Pinpoint the cell where the given text exists, returning its (X, Y) midpoint coordinate. 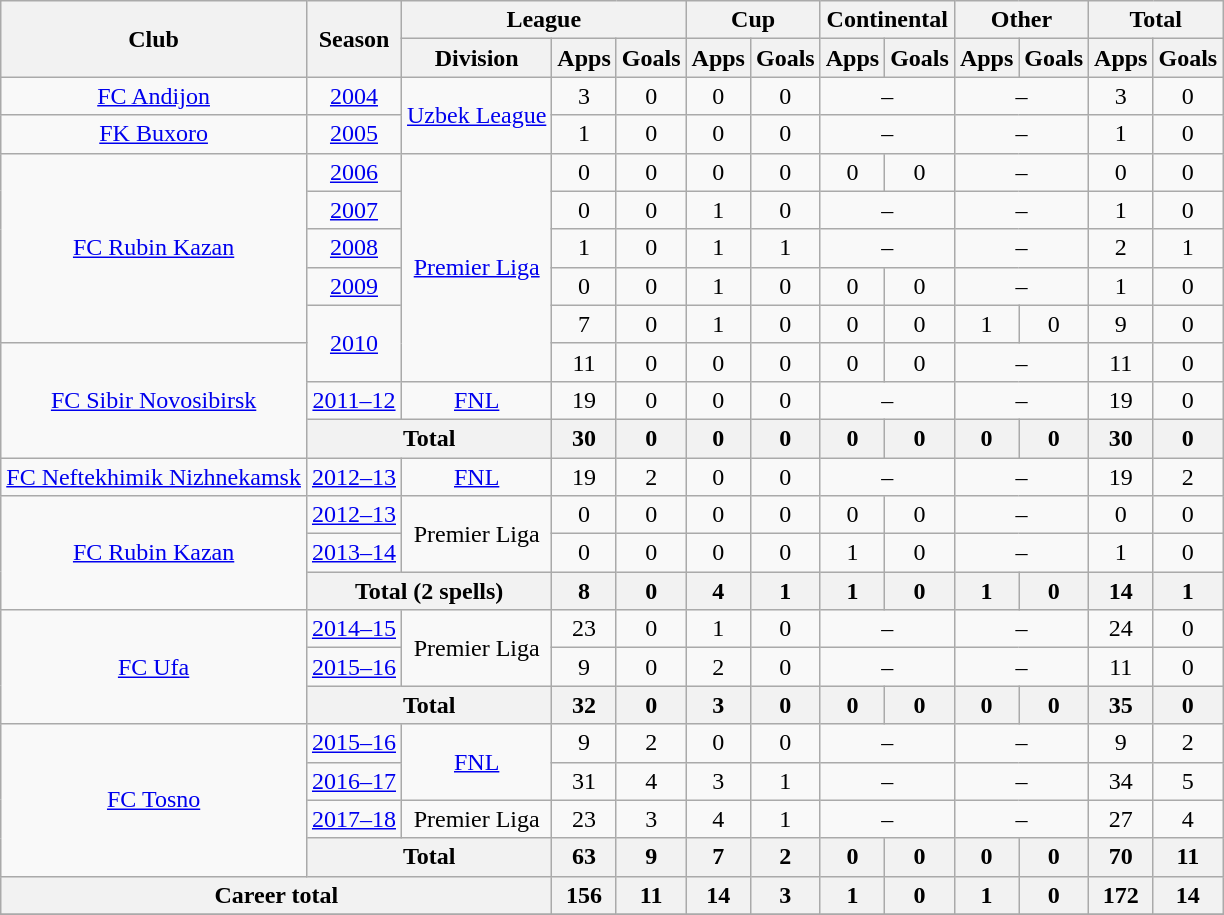
27 (1121, 819)
172 (1121, 895)
2013–14 (354, 553)
70 (1121, 857)
Division (477, 58)
Continental (887, 20)
2014–15 (354, 629)
Cup (753, 20)
2008 (354, 248)
Season (354, 39)
35 (1121, 705)
Career total (276, 895)
34 (1121, 781)
FC Ufa (154, 667)
Club (154, 39)
32 (584, 705)
63 (584, 857)
31 (584, 781)
24 (1121, 629)
5 (1188, 781)
FK Buxoro (154, 134)
2010 (354, 343)
FC Neftekhimik Nizhnekamsk (154, 477)
FC Sibir Novosibirsk (154, 400)
2009 (354, 286)
2006 (354, 172)
2016–17 (354, 781)
Other (1021, 20)
2004 (354, 96)
League (544, 20)
Total (2 spells) (428, 591)
156 (584, 895)
Uzbek League (477, 115)
2017–18 (354, 819)
2007 (354, 210)
2011–12 (354, 400)
FC Andijon (154, 96)
8 (584, 591)
FC Tosno (154, 800)
2005 (354, 134)
